Find where the given text appears and provide that cell's center as [x, y] coordinate. 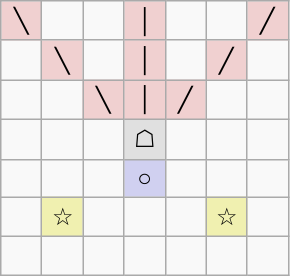
☖ [144, 139]
○ [144, 178]
